Search for the cell housing the specified text and yield its [x, y] center coordinate. 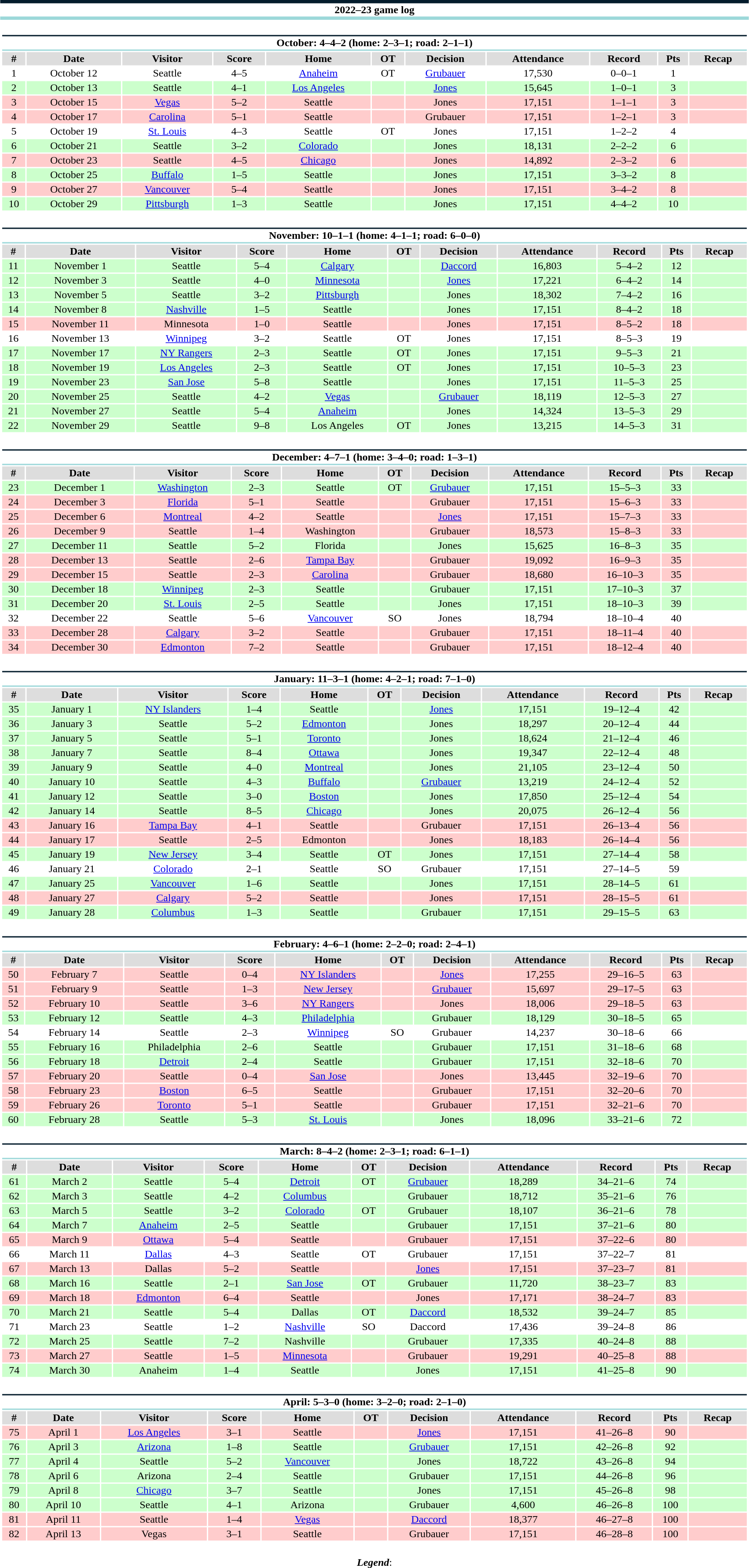
18,119 [547, 396]
18,107 [524, 1211]
32–20–6 [626, 1090]
30–18–6 [626, 1032]
37–21–6 [616, 1225]
37–22–6 [616, 1240]
November 27 [80, 411]
17,221 [547, 280]
2–3–2 [624, 161]
3–6 [250, 1003]
71 [14, 1327]
23–12–4 [621, 768]
20–12–4 [621, 724]
5–8 [262, 382]
December 20 [80, 604]
6–4 [231, 1298]
42–26–8 [614, 1447]
November 8 [80, 309]
8–4 [254, 753]
18,532 [524, 1312]
2022–23 game log [374, 10]
October 27 [74, 190]
December 30 [80, 647]
January 16 [72, 826]
November 25 [80, 396]
November 1 [80, 266]
18,096 [540, 1119]
77 [14, 1462]
37–23–7 [616, 1269]
40–25–8 [616, 1356]
February 26 [74, 1105]
15,645 [538, 88]
1–0–1 [624, 88]
85 [671, 1312]
15–8–3 [625, 531]
March 23 [70, 1327]
35–21–6 [616, 1196]
57 [13, 1076]
37–22–7 [616, 1254]
November 5 [80, 295]
March 7 [70, 1225]
18,006 [540, 1003]
34–21–6 [616, 1182]
46–26–8 [614, 1505]
16–10–3 [625, 575]
21,105 [532, 768]
18,722 [523, 1462]
March 18 [70, 1298]
December 13 [80, 560]
January 14 [72, 811]
January 5 [72, 738]
4–4–2 [624, 204]
5–4–2 [629, 266]
34 [13, 647]
April 6 [63, 1476]
18–11–4 [625, 633]
47 [14, 884]
October 29 [74, 204]
November 29 [80, 425]
26–14–4 [621, 840]
January 9 [72, 768]
51 [13, 989]
December 6 [80, 517]
5–6 [256, 618]
1–2 [231, 1327]
20,075 [532, 811]
November 19 [80, 367]
March 11 [70, 1254]
75 [14, 1433]
April 8 [63, 1491]
2 [14, 88]
19–12–4 [621, 709]
3–3–2 [624, 175]
February: 4–6–1 (home: 2–2–0; road: 2–4–1) [374, 944]
October 12 [74, 73]
9 [14, 190]
December: 4–7–1 (home: 3–4–0; road: 1–3–1) [374, 457]
86 [671, 1327]
October: 4–4–2 (home: 2–3–1; road: 2–1–1) [374, 43]
13,445 [540, 1076]
7 [14, 161]
18–12–4 [625, 647]
73 [14, 1356]
30–18–5 [626, 1018]
26 [13, 531]
3–7 [234, 1491]
17 [13, 353]
19,092 [539, 560]
October 23 [74, 161]
44–26–8 [614, 1476]
18,794 [539, 618]
18,297 [532, 724]
November 13 [80, 338]
28–15–5 [621, 898]
18,289 [524, 1182]
53 [13, 1018]
January 25 [72, 884]
15–6–3 [625, 502]
17–10–3 [625, 589]
29–17–5 [626, 989]
41–25–8 [616, 1370]
60 [13, 1119]
5–3 [250, 1119]
1–8 [234, 1447]
18,129 [540, 1018]
45 [14, 855]
43 [14, 826]
79 [14, 1491]
March: 8–4–2 (home: 2–3–1; road: 6–1–1) [374, 1151]
January 17 [72, 840]
45–26–8 [614, 1491]
27–14–5 [621, 869]
November 11 [80, 324]
16,803 [547, 266]
March 5 [70, 1211]
March 21 [70, 1312]
30 [13, 589]
29–15–5 [621, 913]
January 12 [72, 797]
8–5–2 [629, 324]
February 16 [74, 1047]
18,573 [539, 531]
49 [14, 913]
15–7–3 [625, 517]
April 3 [63, 1447]
February 20 [74, 1076]
1–0 [262, 324]
February 28 [74, 1119]
March 16 [70, 1283]
11,720 [524, 1283]
98 [671, 1491]
13–5–3 [629, 411]
18,183 [532, 840]
11–5–3 [629, 382]
1–1–1 [624, 102]
April: 5–3–0 (home: 3–2–0; road: 2–1–0) [374, 1402]
0–0–1 [624, 73]
46–27–8 [614, 1520]
1–2–2 [624, 132]
January: 11–3–1 (home: 4–2–1; road: 7–1–0) [374, 679]
November: 10–1–1 (home: 4–1–1; road: 6–0–0) [374, 236]
9–8 [262, 425]
10–5–3 [629, 367]
March 9 [70, 1240]
14,892 [538, 161]
March 2 [70, 1182]
18,712 [524, 1196]
March 3 [70, 1196]
15 [13, 324]
March 27 [70, 1356]
29–16–5 [626, 974]
16–9–3 [625, 560]
February 14 [74, 1032]
28–14–5 [621, 884]
January 27 [72, 898]
8–4–2 [629, 309]
January 28 [72, 913]
31–18–6 [626, 1047]
17,530 [538, 73]
3–4–2 [624, 190]
18–10–3 [625, 604]
40–24–8 [616, 1341]
19,291 [524, 1356]
43–26–8 [614, 1462]
18–10–4 [625, 618]
38 [14, 753]
11 [13, 266]
January 21 [72, 869]
39–24–7 [616, 1312]
October 15 [74, 102]
January 1 [72, 709]
92 [671, 1447]
36–21–6 [616, 1211]
22–12–4 [621, 753]
64 [14, 1225]
96 [671, 1476]
6–4–2 [629, 280]
17,436 [524, 1327]
February 10 [74, 1003]
8–5 [254, 811]
17,255 [540, 974]
82 [14, 1534]
March 13 [70, 1269]
94 [671, 1462]
28 [13, 560]
December 9 [80, 531]
November 3 [80, 280]
55 [13, 1047]
December 1 [80, 488]
16–8–3 [625, 546]
2–2–2 [624, 146]
7–4–2 [629, 295]
22 [13, 425]
December 22 [80, 618]
1–2–1 [624, 117]
32–21–6 [626, 1105]
April 13 [63, 1534]
26–13–4 [621, 826]
January 19 [72, 855]
October 21 [74, 146]
8–5–3 [629, 338]
38–24–7 [616, 1298]
27–14–4 [621, 855]
14,324 [547, 411]
March 30 [70, 1370]
6–5 [250, 1090]
December 18 [80, 589]
5 [14, 132]
February 18 [74, 1061]
November 23 [80, 382]
13,215 [547, 425]
February 7 [74, 974]
41 [14, 797]
32–19–6 [626, 1076]
April 4 [63, 1462]
46–28–8 [614, 1534]
25–12–4 [621, 797]
18,302 [547, 295]
January 10 [72, 782]
October 17 [74, 117]
April 11 [63, 1520]
3–4 [254, 855]
39–24–8 [616, 1327]
18,377 [523, 1520]
17,171 [524, 1298]
October 13 [74, 88]
17,850 [532, 797]
December 3 [80, 502]
December 28 [80, 633]
October 25 [74, 175]
November 17 [80, 353]
19,347 [532, 753]
December 15 [80, 575]
18,624 [532, 738]
13,219 [532, 782]
62 [14, 1196]
14,237 [540, 1032]
24–12–4 [621, 782]
32 [13, 618]
29–18–5 [626, 1003]
67 [14, 1269]
April 10 [63, 1505]
18,680 [539, 575]
April 1 [63, 1433]
4,600 [523, 1505]
20 [13, 396]
9–5–3 [629, 353]
13 [13, 295]
24 [13, 502]
33–21–6 [626, 1119]
32–18–6 [626, 1061]
18,131 [538, 146]
March 25 [70, 1341]
3–0 [254, 797]
1–6 [254, 884]
38–23–7 [616, 1283]
December 11 [80, 546]
21–12–4 [621, 738]
October 19 [74, 132]
17,335 [524, 1341]
36 [14, 724]
February 12 [74, 1018]
69 [14, 1298]
January 3 [72, 724]
26–12–4 [621, 811]
14–5–3 [629, 425]
15–5–3 [625, 488]
15,625 [539, 546]
41–26–8 [614, 1433]
15,697 [540, 989]
January 7 [72, 753]
February 23 [74, 1090]
12–5–3 [629, 396]
February 9 [74, 989]
